Scan for the cell matching the given text and deliver its (X, Y) coordinate at center. 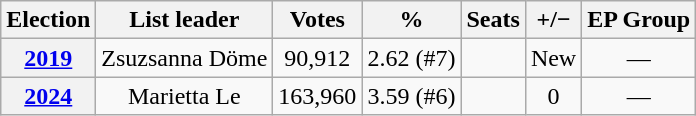
2.62 (#7) (412, 58)
Seats (493, 20)
Votes (318, 20)
3.59 (#6) (412, 96)
Marietta Le (184, 96)
% (412, 20)
163,960 (318, 96)
2019 (48, 58)
2024 (48, 96)
90,912 (318, 58)
EP Group (639, 20)
Election (48, 20)
0 (553, 96)
+/− (553, 20)
New (553, 58)
Zsuzsanna Döme (184, 58)
List leader (184, 20)
